Output the (x, y) coordinate of the center of the cell containing the given text.  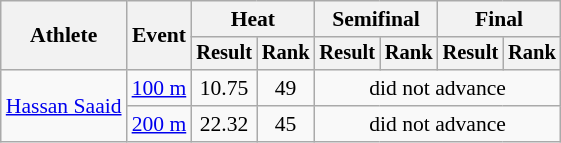
Hassan Saaid (64, 106)
100 m (160, 88)
200 m (160, 124)
45 (286, 124)
10.75 (224, 88)
49 (286, 88)
Heat (252, 19)
Event (160, 36)
Final (500, 19)
Athlete (64, 36)
Semifinal (376, 19)
22.32 (224, 124)
